Return the [x, y] coordinate for the center point of the cell that contains the specified text.  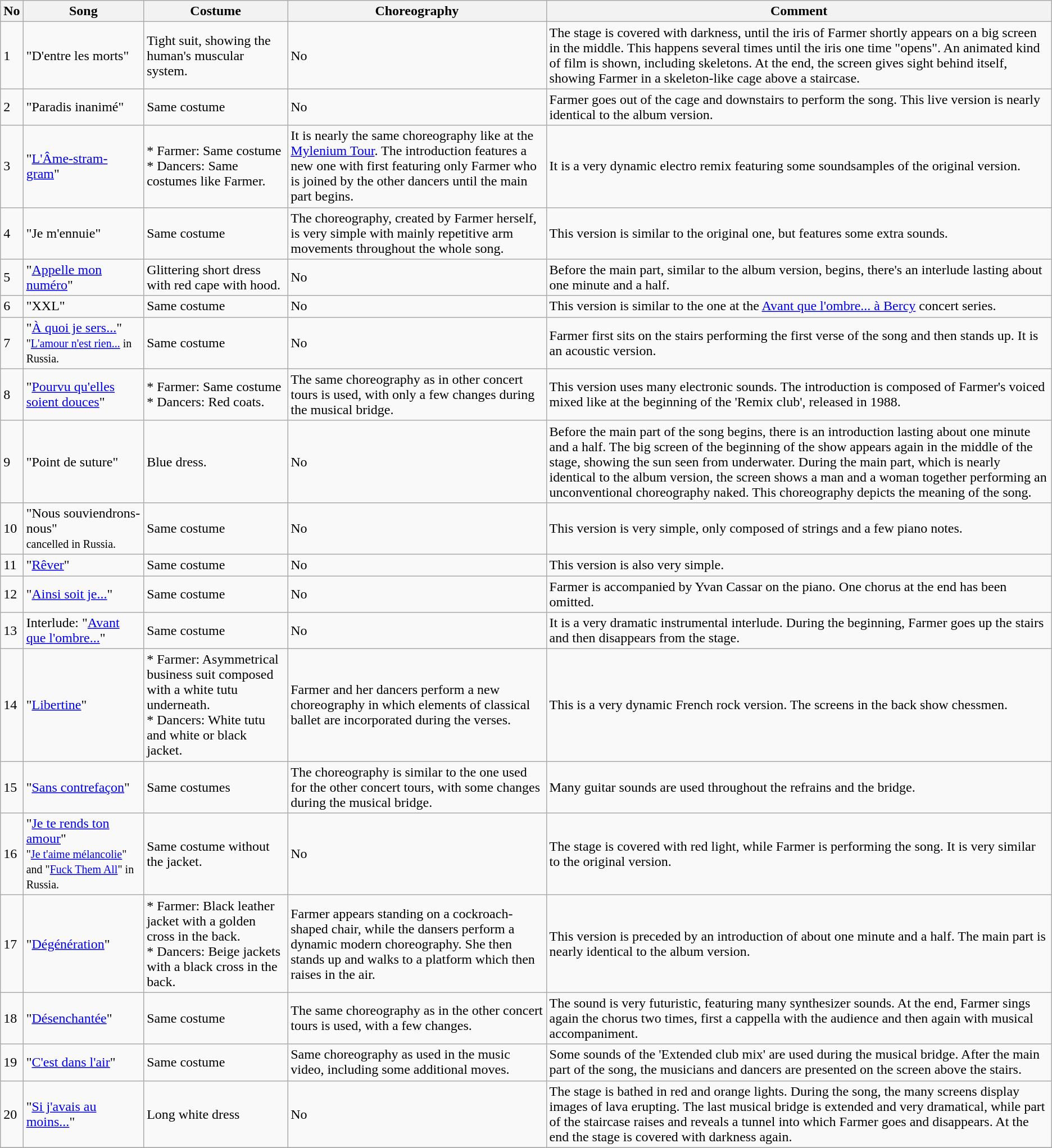
"Je te rends ton amour""Je t'aime mélancolie" and "Fuck Them All" in Russia. [83, 854]
"Appelle mon numéro" [83, 278]
This version is similar to the one at the Avant que l'ombre... à Bercy concert series. [799, 306]
"Si j'avais au moins..." [83, 1114]
Farmer is accompanied by Yvan Cassar on the piano. One chorus at the end has been omitted. [799, 593]
"Nous souviendrons-nous"cancelled in Russia. [83, 528]
2 [12, 107]
"Dégénération" [83, 944]
9 [12, 461]
This version is very simple, only composed of strings and a few piano notes. [799, 528]
Blue dress. [216, 461]
Same costumes [216, 787]
* Farmer: Black leather jacket with a golden cross in the back. * Dancers: Beige jackets with a black cross in the back. [216, 944]
18 [12, 1018]
* Farmer: Asymmetrical business suit composed with a white tutu underneath. * Dancers: White tutu and white or black jacket. [216, 705]
"À quoi je sers..." "L'amour n'est rien... in Russia. [83, 343]
"Libertine" [83, 705]
Farmer first sits on the stairs performing the first verse of the song and then stands up. It is an acoustic version. [799, 343]
Farmer and her dancers perform a new choreography in which elements of classical ballet are incorporated during the verses. [417, 705]
12 [12, 593]
It is a very dynamic electro remix featuring some soundsamples of the original version. [799, 166]
This version is similar to the original one, but features some extra sounds. [799, 233]
The choreography, created by Farmer herself, is very simple with mainly repetitive arm movements throughout the whole song. [417, 233]
6 [12, 306]
"Pourvu qu'elles soient douces" [83, 394]
"Rêver" [83, 565]
4 [12, 233]
Many guitar sounds are used throughout the refrains and the bridge. [799, 787]
Farmer goes out of the cage and downstairs to perform the song. This live version is nearly identical to the album version. [799, 107]
"Désenchantée" [83, 1018]
"Paradis inanimé" [83, 107]
Tight suit, showing the human's muscular system. [216, 55]
5 [12, 278]
20 [12, 1114]
13 [12, 630]
Choreography [417, 11]
7 [12, 343]
This is a very dynamic French rock version. The screens in the back show chessmen. [799, 705]
Costume [216, 11]
16 [12, 854]
17 [12, 944]
This version is preceded by an introduction of about one minute and a half. The main part is nearly identical to the album version. [799, 944]
* Farmer: Same costume * Dancers: Red coats. [216, 394]
"Ainsi soit je..." [83, 593]
Same costume without the jacket. [216, 854]
"Je m'ennuie" [83, 233]
14 [12, 705]
1 [12, 55]
"D'entre les morts" [83, 55]
3 [12, 166]
11 [12, 565]
The choreography is similar to the one used for the other concert tours, with some changes during the musical bridge. [417, 787]
It is a very dramatic instrumental interlude. During the beginning, Farmer goes up the stairs and then disappears from the stage. [799, 630]
Comment [799, 11]
"L'Âme-stram-gram" [83, 166]
Interlude: "Avant que l'ombre..." [83, 630]
The stage is covered with red light, while Farmer is performing the song. It is very similar to the original version. [799, 854]
Same choreography as used in the music video, including some additional moves. [417, 1062]
8 [12, 394]
15 [12, 787]
Song [83, 11]
"Sans contrefaçon" [83, 787]
Before the main part, similar to the album version, begins, there's an interlude lasting about one minute and a half. [799, 278]
* Farmer: Same costume * Dancers: Same costumes like Farmer. [216, 166]
"Point de suture" [83, 461]
The same choreography as in other concert tours is used, with only a few changes during the musical bridge. [417, 394]
The same choreography as in the other concert tours is used, with a few changes. [417, 1018]
Glittering short dress with red cape with hood. [216, 278]
Long white dress [216, 1114]
"C'est dans l'air" [83, 1062]
19 [12, 1062]
"XXL" [83, 306]
10 [12, 528]
This version is also very simple. [799, 565]
